Extract the (x, y) coordinate from the center of the cell holding the provided text.  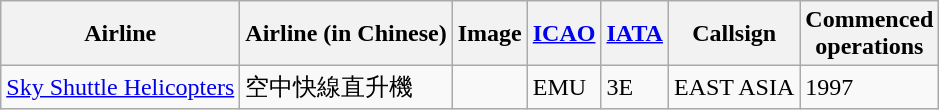
EAST ASIA (734, 88)
Sky Shuttle Helicopters (120, 88)
Commencedoperations (870, 34)
IATA (635, 34)
EMU (564, 88)
空中快線直升機 (346, 88)
Callsign (734, 34)
Image (490, 34)
3E (635, 88)
Airline (in Chinese) (346, 34)
Airline (120, 34)
1997 (870, 88)
ICAO (564, 34)
